Provide the [X, Y] coordinate of the cell's center where the given text is located.  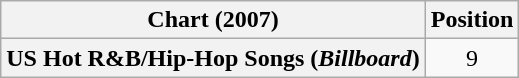
Position [472, 20]
9 [472, 58]
US Hot R&B/Hip-Hop Songs (Billboard) [213, 58]
Chart (2007) [213, 20]
